Output the (x, y) coordinate of the center of the cell containing the given text.  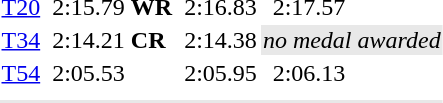
2:05.95 (221, 73)
T34 (21, 40)
2:14.21 CR (112, 40)
no medal awarded (352, 40)
2:06.13 (356, 73)
2:14.38 (221, 40)
T54 (21, 73)
2:05.53 (112, 73)
